Pinpoint the cell where the given text exists, returning its [x, y] midpoint coordinate. 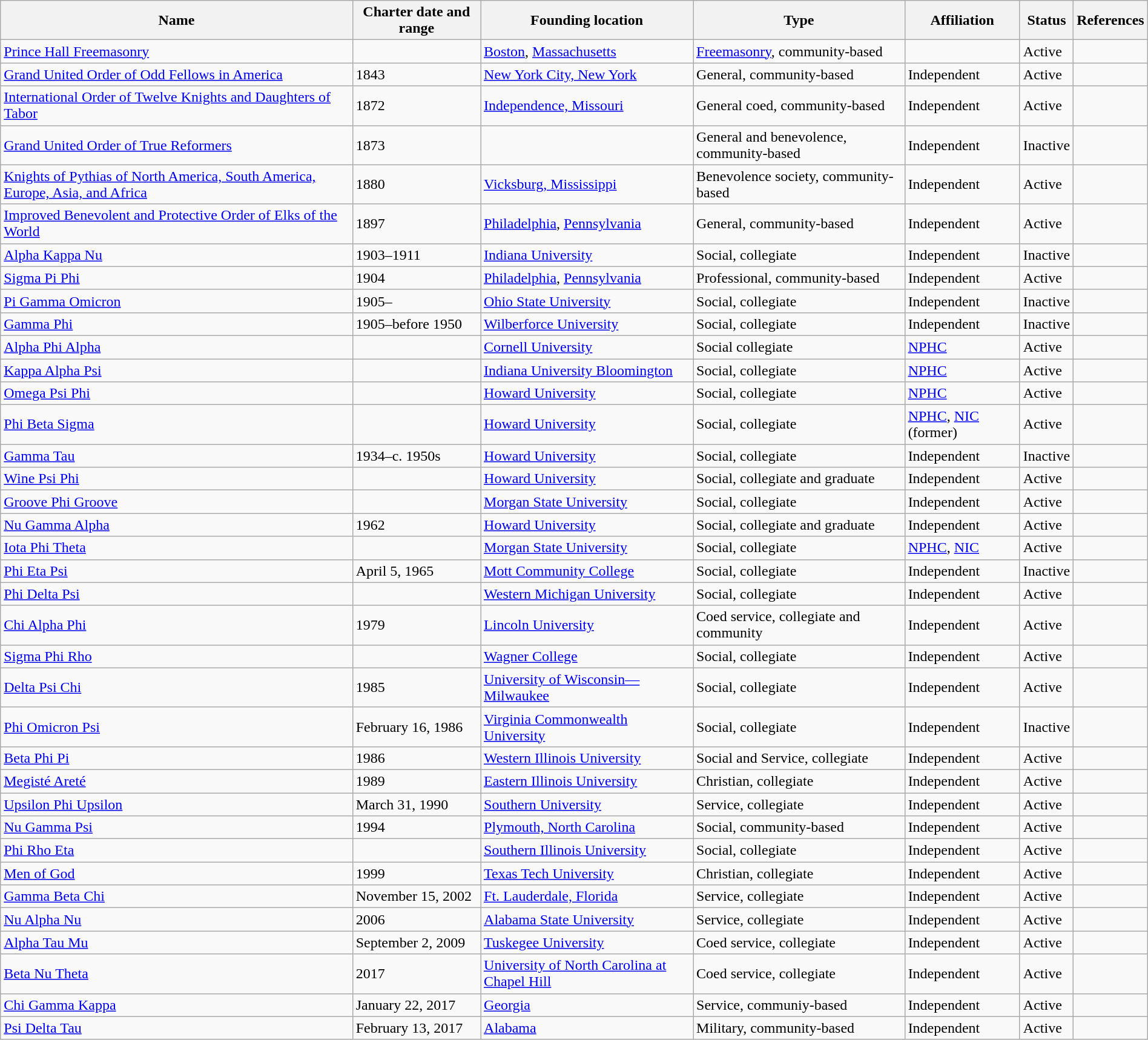
Alpha Kappa Nu [177, 255]
Alabama State University [587, 920]
Sigma Phi Rho [177, 656]
Delta Psi Chi [177, 688]
Indiana University [587, 255]
Charter date and range [417, 21]
Vicksburg, Mississippi [587, 184]
Grand United Order of True Reformers [177, 145]
Social, community-based [799, 828]
Wagner College [587, 656]
Military, community-based [799, 1028]
1999 [417, 874]
Georgia [587, 1005]
Plymouth, North Carolina [587, 828]
Social and Service, collegiate [799, 758]
General coed, community-based [799, 105]
Nu Gamma Alpha [177, 525]
1897 [417, 224]
2017 [417, 973]
March 31, 1990 [417, 805]
Upsilon Phi Upsilon [177, 805]
Wine Psi Phi [177, 479]
1905–before 1950 [417, 324]
Western Michigan University [587, 594]
January 22, 2017 [417, 1005]
1934–c. 1950s [417, 456]
Kappa Alpha Psi [177, 370]
Western Illinois University [587, 758]
Boston, Massachusetts [587, 51]
Lincoln University [587, 625]
New York City, New York [587, 74]
Chi Gamma Kappa [177, 1005]
Social collegiate [799, 347]
September 2, 2009 [417, 943]
University of North Carolina at Chapel Hill [587, 973]
NPHC, NIC [962, 548]
Prince Hall Freemasonry [177, 51]
Alabama [587, 1028]
References [1110, 21]
February 16, 1986 [417, 726]
Phi Beta Sigma [177, 425]
November 15, 2002 [417, 897]
General and benevolence, community-based [799, 145]
Texas Tech University [587, 874]
Affiliation [962, 21]
1843 [417, 74]
Indiana University Bloomington [587, 370]
Service, communiy-based [799, 1005]
Benevolence society, community-based [799, 184]
Grand United Order of Odd Fellows in America [177, 74]
Alpha Tau Mu [177, 943]
1880 [417, 184]
Psi Delta Tau [177, 1028]
April 5, 1965 [417, 571]
1962 [417, 525]
Coed service, collegiate and community [799, 625]
Knights of Pythias of North America, South America, Europe, Asia, and Africa [177, 184]
Chi Alpha Phi [177, 625]
Gamma Tau [177, 456]
Southern Illinois University [587, 851]
2006 [417, 920]
Gamma Phi [177, 324]
1989 [417, 781]
1904 [417, 278]
Pi Gamma Omicron [177, 301]
Sigma Pi Phi [177, 278]
Eastern Illinois University [587, 781]
Mott Community College [587, 571]
Iota Phi Theta [177, 548]
Phi Omicron Psi [177, 726]
1905– [417, 301]
Phi Rho Eta [177, 851]
Beta Phi Pi [177, 758]
1985 [417, 688]
Improved Benevolent and Protective Order of Elks of the World [177, 224]
University of Wisconsin—Milwaukee [587, 688]
Status [1046, 21]
1873 [417, 145]
Ft. Lauderdale, Florida [587, 897]
Tuskegee University [587, 943]
Groove Phi Groove [177, 502]
1903–1911 [417, 255]
Southern University [587, 805]
1872 [417, 105]
Virginia Commonwealth University [587, 726]
1979 [417, 625]
Professional, community-based [799, 278]
Phi Delta Psi [177, 594]
Freemasonry, community-based [799, 51]
Megisté Areté [177, 781]
International Order of Twelve Knights and Daughters of Tabor [177, 105]
Nu Gamma Psi [177, 828]
Founding location [587, 21]
Wilberforce University [587, 324]
Alpha Phi Alpha [177, 347]
1986 [417, 758]
Ohio State University [587, 301]
1994 [417, 828]
Men of God [177, 874]
NPHC, NIC (former) [962, 425]
Beta Nu Theta [177, 973]
Type [799, 21]
February 13, 2017 [417, 1028]
Nu Alpha Nu [177, 920]
Cornell University [587, 347]
Independence, Missouri [587, 105]
Gamma Beta Chi [177, 897]
Omega Psi Phi [177, 393]
Name [177, 21]
Phi Eta Psi [177, 571]
